For the text-containing cell, return its midpoint in [X, Y] coordinate format. 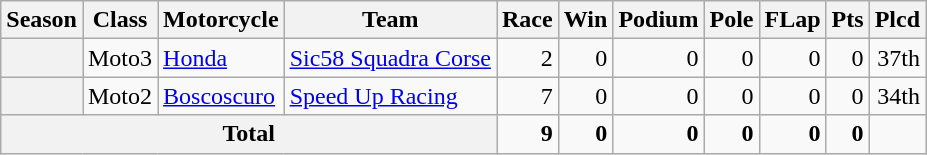
Team [390, 20]
Season [42, 20]
Moto3 [120, 58]
Motorcycle [222, 20]
Class [120, 20]
FLap [792, 20]
2 [527, 58]
Race [527, 20]
Moto2 [120, 96]
Plcd [897, 20]
37th [897, 58]
Podium [658, 20]
Win [586, 20]
Pole [732, 20]
Sic58 Squadra Corse [390, 58]
7 [527, 96]
34th [897, 96]
9 [527, 134]
Speed Up Racing [390, 96]
Boscoscuro [222, 96]
Total [249, 134]
Pts [848, 20]
Honda [222, 58]
